Find where the given text appears and provide that cell's center as (X, Y) coordinate. 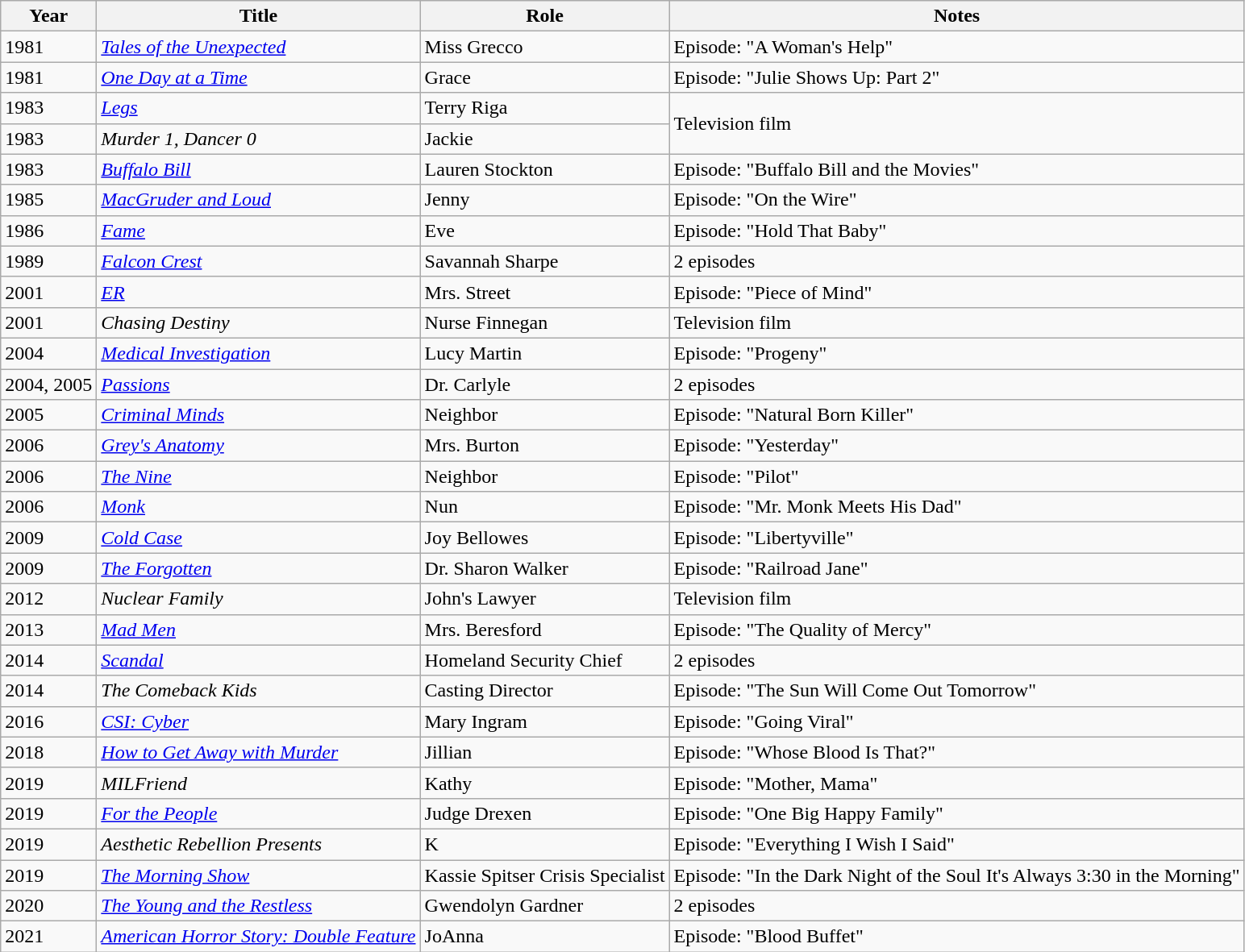
Nuclear Family (258, 599)
American Horror Story: Double Feature (258, 937)
CSI: Cyber (258, 721)
Episode: "Libertyville" (956, 538)
The Young and the Restless (258, 906)
Episode: "Railroad Jane" (956, 568)
The Forgotten (258, 568)
Kassie Spitser Crisis Specialist (545, 875)
Episode: "One Big Happy Family" (956, 813)
Episode: "Mother, Mama" (956, 783)
Joy Bellowes (545, 538)
2004 (48, 353)
2005 (48, 415)
Grace (545, 77)
2016 (48, 721)
Dr. Sharon Walker (545, 568)
The Comeback Kids (258, 691)
Gwendolyn Gardner (545, 906)
Episode: "Going Viral" (956, 721)
Criminal Minds (258, 415)
Miss Grecco (545, 47)
Year (48, 16)
2021 (48, 937)
1986 (48, 231)
MILFriend (258, 783)
Nurse Finnegan (545, 322)
Tales of the Unexpected (258, 47)
2013 (48, 630)
Monk (258, 507)
Dr. Carlyle (545, 385)
2018 (48, 752)
2020 (48, 906)
Episode: "Mr. Monk Meets His Dad" (956, 507)
Cold Case (258, 538)
Mrs. Street (545, 292)
Episode: "A Woman's Help" (956, 47)
Medical Investigation (258, 353)
Chasing Destiny (258, 322)
2012 (48, 599)
Nun (545, 507)
Lauren Stockton (545, 169)
Episode: "The Quality of Mercy" (956, 630)
2004, 2005 (48, 385)
Legs (258, 108)
Falcon Crest (258, 261)
Jillian (545, 752)
Episode: "Piece of Mind" (956, 292)
Buffalo Bill (258, 169)
Judge Drexen (545, 813)
Role (545, 16)
Mrs. Beresford (545, 630)
Murder 1, Dancer 0 (258, 139)
Title (258, 16)
Episode: "Progeny" (956, 353)
Episode: "Yesterday" (956, 446)
Aesthetic Rebellion Presents (258, 844)
Mrs. Burton (545, 446)
Notes (956, 16)
Eve (545, 231)
Episode: "On the Wire" (956, 200)
The Nine (258, 476)
Mad Men (258, 630)
Episode: "The Sun Will Come Out Tomorrow" (956, 691)
One Day at a Time (258, 77)
Savannah Sharpe (545, 261)
Jackie (545, 139)
Episode: "Whose Blood Is That?" (956, 752)
Kathy (545, 783)
Casting Director (545, 691)
Fame (258, 231)
Episode: "In the Dark Night of the Soul It's Always 3:30 in the Morning" (956, 875)
Terry Riga (545, 108)
Episode: "Julie Shows Up: Part 2" (956, 77)
MacGruder and Loud (258, 200)
Scandal (258, 660)
Grey's Anatomy (258, 446)
Lucy Martin (545, 353)
Episode: "Buffalo Bill and the Movies" (956, 169)
Homeland Security Chief (545, 660)
John's Lawyer (545, 599)
How to Get Away with Murder (258, 752)
Episode: "Everything I Wish I Said" (956, 844)
Episode: "Natural Born Killer" (956, 415)
Episode: "Pilot" (956, 476)
Mary Ingram (545, 721)
K (545, 844)
Jenny (545, 200)
Episode: "Hold That Baby" (956, 231)
JoAnna (545, 937)
1985 (48, 200)
The Morning Show (258, 875)
Episode: "Blood Buffet" (956, 937)
Passions (258, 385)
1989 (48, 261)
ER (258, 292)
For the People (258, 813)
